Return the (X, Y) coordinate for the center point of the cell that contains the specified text.  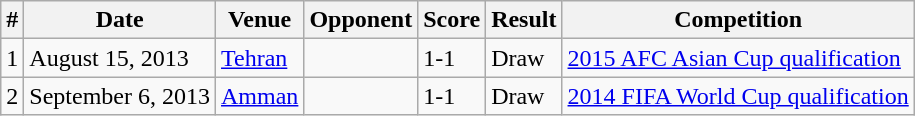
2 (12, 96)
Amman (260, 96)
Competition (738, 20)
Score (452, 20)
# (12, 20)
Result (524, 20)
Tehran (260, 58)
Venue (260, 20)
1 (12, 58)
September 6, 2013 (120, 96)
2014 FIFA World Cup qualification (738, 96)
Date (120, 20)
2015 AFC Asian Cup qualification (738, 58)
August 15, 2013 (120, 58)
Opponent (361, 20)
